Return the [X, Y] coordinate for the center point of the cell that contains the specified text.  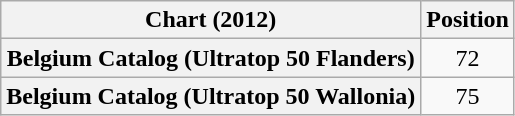
Belgium Catalog (Ultratop 50 Flanders) [211, 58]
Chart (2012) [211, 20]
72 [468, 58]
Belgium Catalog (Ultratop 50 Wallonia) [211, 96]
75 [468, 96]
Position [468, 20]
